Search for the cell housing the specified text and yield its (X, Y) center coordinate. 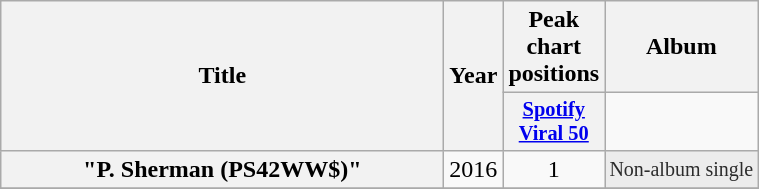
2016 (474, 169)
1 (554, 169)
Title (222, 76)
Peak chart positions (554, 47)
Album (682, 47)
Non-album single (682, 169)
Spotify Viral 50 (554, 122)
Year (474, 76)
"P. Sherman (PS42WW$)" (222, 169)
